From the cell containing the given text, extract its center point as [x, y] coordinate. 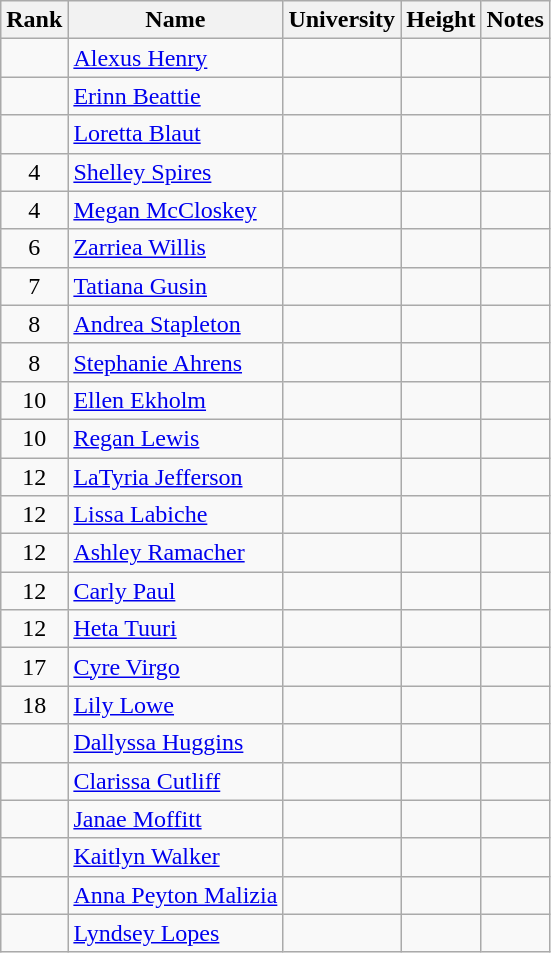
Clarissa Cutliff [176, 781]
LaTyria Jefferson [176, 477]
Ellen Ekholm [176, 400]
Lily Lowe [176, 705]
Loretta Blaut [176, 134]
Regan Lewis [176, 438]
Kaitlyn Walker [176, 857]
Megan McCloskey [176, 210]
Shelley Spires [176, 172]
Height [441, 20]
Dallyssa Huggins [176, 743]
Lissa Labiche [176, 515]
Janae Moffitt [176, 819]
7 [34, 286]
Erinn Beattie [176, 96]
Notes [515, 20]
Anna Peyton Malizia [176, 895]
Stephanie Ahrens [176, 362]
Alexus Henry [176, 58]
Carly Paul [176, 591]
Rank [34, 20]
Lyndsey Lopes [176, 933]
18 [34, 705]
Cyre Virgo [176, 667]
Zarriea Willis [176, 248]
17 [34, 667]
Ashley Ramacher [176, 553]
Heta Tuuri [176, 629]
Tatiana Gusin [176, 286]
University [342, 20]
Name [176, 20]
6 [34, 248]
Andrea Stapleton [176, 324]
